Identify which cell holds the provided text, then report its [X, Y] central coordinate. 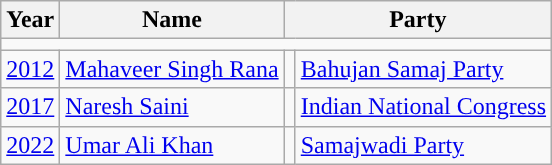
2022 [30, 145]
Party [418, 20]
2017 [30, 107]
Samajwadi Party [423, 145]
2012 [30, 69]
Mahaveer Singh Rana [172, 69]
Indian National Congress [423, 107]
Name [172, 20]
Naresh Saini [172, 107]
Year [30, 20]
Bahujan Samaj Party [423, 69]
Umar Ali Khan [172, 145]
